Locate the cell with the specified text and output its [x, y] center coordinate. 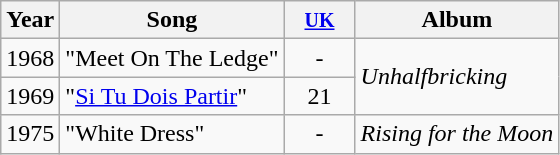
1975 [30, 134]
"Si Tu Dois Partir" [172, 96]
1968 [30, 58]
1969 [30, 96]
21 [320, 96]
Album [457, 20]
Year [30, 20]
UK [320, 20]
"White Dress" [172, 134]
"Meet On The Ledge" [172, 58]
Rising for the Moon [457, 134]
Song [172, 20]
Unhalfbricking [457, 77]
